Pinpoint the cell where the given text exists, returning its [X, Y] midpoint coordinate. 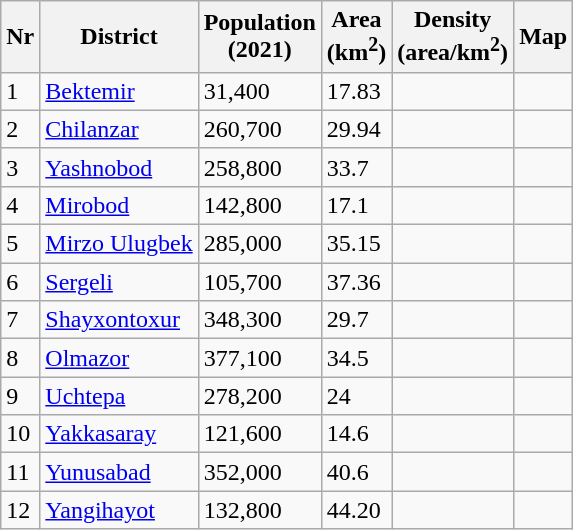
35.15 [356, 244]
34.5 [356, 358]
Nr [20, 37]
37.36 [356, 282]
12 [20, 510]
33.7 [356, 167]
Yakkasaray [119, 434]
14.6 [356, 434]
11 [20, 472]
8 [20, 358]
Density (area/km2) [453, 37]
Shayxontoxur [119, 320]
278,200 [260, 396]
7 [20, 320]
Yashnobod [119, 167]
4 [20, 205]
29.94 [356, 129]
Mirzo Ulugbek [119, 244]
105,700 [260, 282]
Area (km2) [356, 37]
Olmazor [119, 358]
5 [20, 244]
1 [20, 91]
24 [356, 396]
Mirobod [119, 205]
Yunusabad [119, 472]
3 [20, 167]
17.83 [356, 91]
260,700 [260, 129]
Map [544, 37]
Population (2021) [260, 37]
10 [20, 434]
348,300 [260, 320]
Uchtepa [119, 396]
142,800 [260, 205]
44.20 [356, 510]
9 [20, 396]
31,400 [260, 91]
Chilanzar [119, 129]
District [119, 37]
6 [20, 282]
17.1 [356, 205]
Sergeli [119, 282]
Bektemir [119, 91]
352,000 [260, 472]
377,100 [260, 358]
285,000 [260, 244]
2 [20, 129]
132,800 [260, 510]
29.7 [356, 320]
Yangihayot [119, 510]
40.6 [356, 472]
121,600 [260, 434]
258,800 [260, 167]
